Return (X, Y) of the center of cell containing provided text 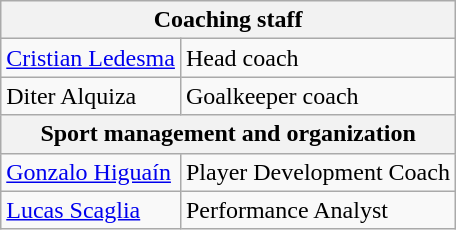
Coaching staff (228, 20)
Lucas Scaglia (91, 210)
Performance Analyst (318, 210)
Diter Alquiza (91, 96)
Head coach (318, 58)
Cristian Ledesma (91, 58)
Gonzalo Higuaín (91, 172)
Goalkeeper coach (318, 96)
Player Development Coach (318, 172)
Sport management and organization (228, 134)
